For the text-containing cell, return its midpoint in [X, Y] coordinate format. 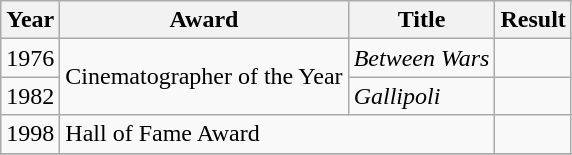
Hall of Fame Award [278, 134]
1998 [30, 134]
Result [533, 20]
1982 [30, 96]
Year [30, 20]
Gallipoli [422, 96]
Cinematographer of the Year [204, 77]
Between Wars [422, 58]
Title [422, 20]
Award [204, 20]
1976 [30, 58]
